Output the [X, Y] coordinate of the center of the cell containing the given text.  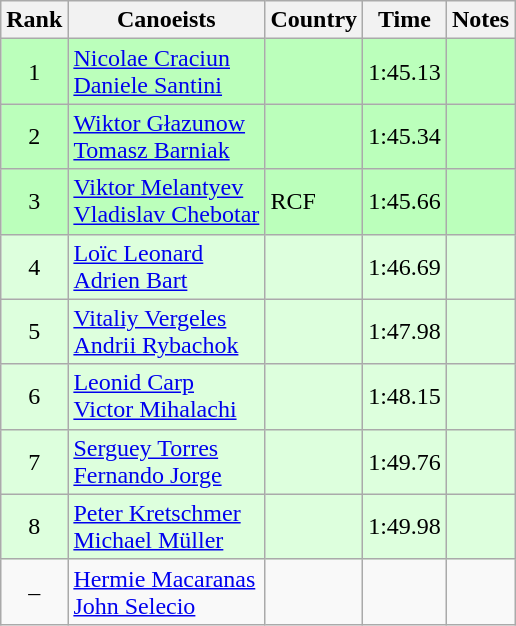
Serguey TorresFernando Jorge [166, 462]
3 [34, 202]
1:46.69 [405, 266]
Time [405, 20]
Hermie MacaranasJohn Selecio [166, 592]
1:45.13 [405, 72]
2 [34, 136]
Rank [34, 20]
4 [34, 266]
1:48.15 [405, 396]
1:49.76 [405, 462]
Canoeists [166, 20]
5 [34, 332]
Nicolae CraciunDaniele Santini [166, 72]
8 [34, 526]
1:45.34 [405, 136]
1:49.98 [405, 526]
Leonid CarpVictor Mihalachi [166, 396]
Loïc LeonardAdrien Bart [166, 266]
Wiktor GłazunowTomasz Barniak [166, 136]
1:47.98 [405, 332]
7 [34, 462]
1 [34, 72]
Notes [480, 20]
RCF [314, 202]
Peter KretschmerMichael Müller [166, 526]
– [34, 592]
Viktor MelantyevVladislav Chebotar [166, 202]
Vitaliy VergelesAndrii Rybachok [166, 332]
1:45.66 [405, 202]
6 [34, 396]
Country [314, 20]
